Locate the cell with the specified text and output its [x, y] center coordinate. 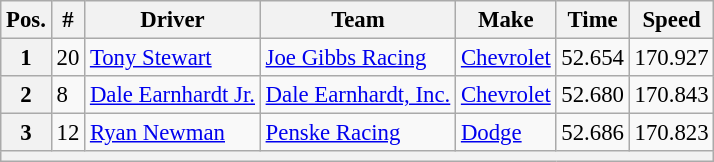
52.654 [592, 58]
Driver [173, 20]
Dale Earnhardt, Inc. [358, 95]
Ryan Newman [173, 133]
8 [68, 95]
Pos. [26, 20]
2 [26, 95]
Tony Stewart [173, 58]
Dodge [506, 133]
3 [26, 133]
Team [358, 20]
52.686 [592, 133]
170.843 [672, 95]
170.823 [672, 133]
1 [26, 58]
Penske Racing [358, 133]
170.927 [672, 58]
Dale Earnhardt Jr. [173, 95]
# [68, 20]
Joe Gibbs Racing [358, 58]
Make [506, 20]
52.680 [592, 95]
12 [68, 133]
20 [68, 58]
Speed [672, 20]
Time [592, 20]
